For the text-containing cell, return its midpoint in [X, Y] coordinate format. 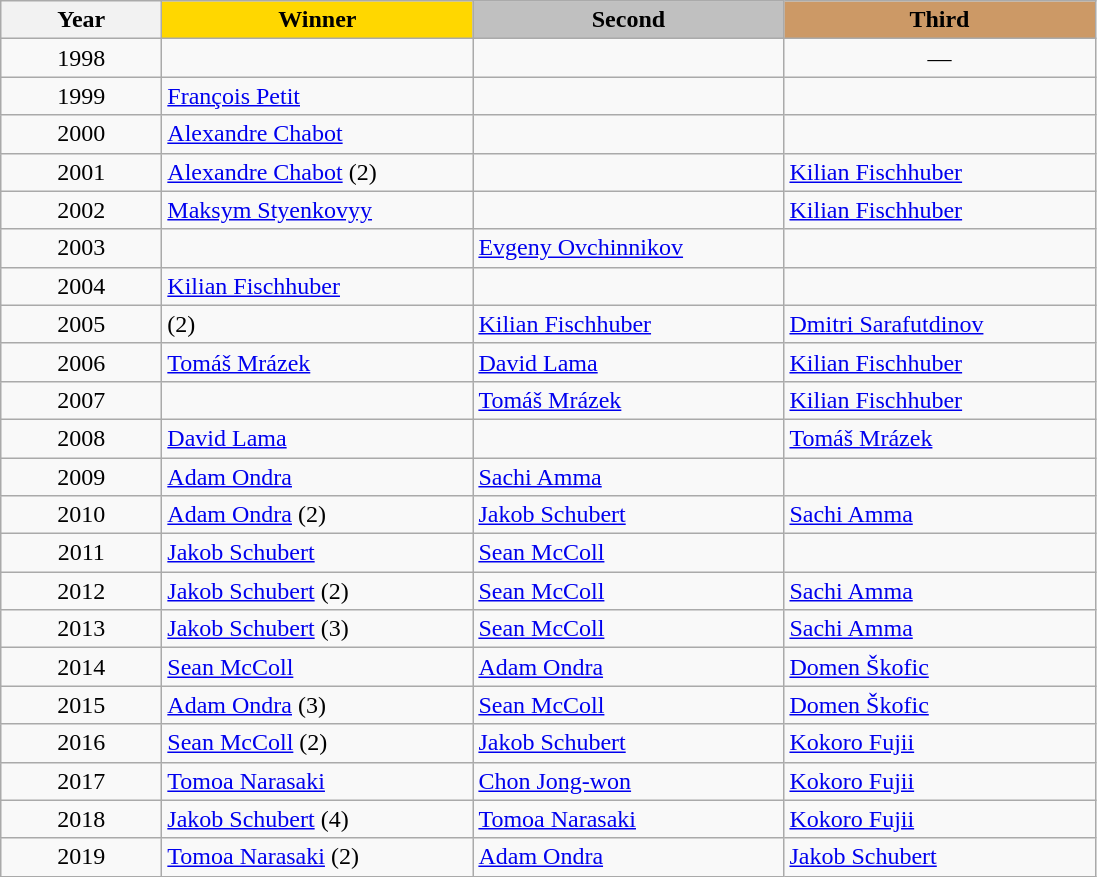
Jakob Schubert (3) [318, 629]
2015 [82, 705]
Dmitri Sarafutdinov [940, 324]
Adam Ondra (3) [318, 705]
Adam Ondra (2) [318, 515]
2003 [82, 248]
2017 [82, 781]
Alexandre Chabot [318, 134]
Sean McColl (2) [318, 743]
2001 [82, 172]
1998 [82, 58]
2011 [82, 553]
2016 [82, 743]
Second [628, 20]
2013 [82, 629]
(2) [318, 324]
2009 [82, 477]
2014 [82, 667]
2018 [82, 819]
Chon Jong-won [628, 781]
Winner [318, 20]
2004 [82, 286]
François Petit [318, 96]
2005 [82, 324]
Year [82, 20]
2019 [82, 857]
2008 [82, 438]
Third [940, 20]
2007 [82, 400]
Alexandre Chabot (2) [318, 172]
2010 [82, 515]
2012 [82, 591]
— [940, 58]
2006 [82, 362]
Evgeny Ovchinnikov [628, 248]
2000 [82, 134]
Maksym Styenkovyy [318, 210]
Jakob Schubert (2) [318, 591]
Tomoa Narasaki (2) [318, 857]
Jakob Schubert (4) [318, 819]
1999 [82, 96]
2002 [82, 210]
